Extract the (X, Y) coordinate from the center of the cell holding the provided text.  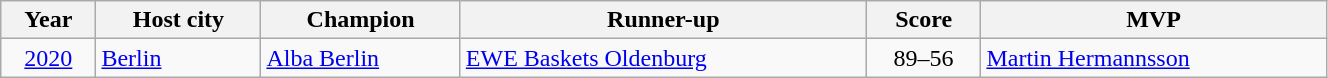
EWE Baskets Oldenburg (663, 58)
Berlin (178, 58)
2020 (48, 58)
MVP (1154, 20)
Champion (360, 20)
Host city (178, 20)
Year (48, 20)
Score (924, 20)
Runner-up (663, 20)
Martin Hermannsson (1154, 58)
Alba Berlin (360, 58)
89–56 (924, 58)
